Determine the (x, y) coordinate at the center of the cell enclosing the given text.  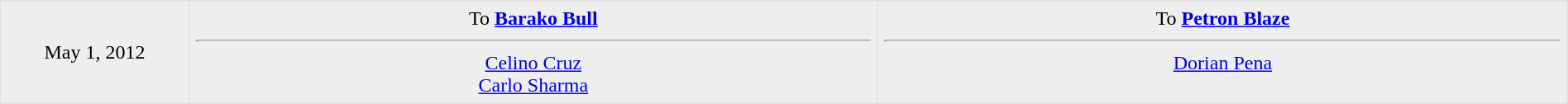
To Barako BullCelino CruzCarlo Sharma (533, 52)
May 1, 2012 (94, 52)
To Petron BlazeDorian Pena (1223, 52)
